Identify which cell holds the provided text, then report its (X, Y) central coordinate. 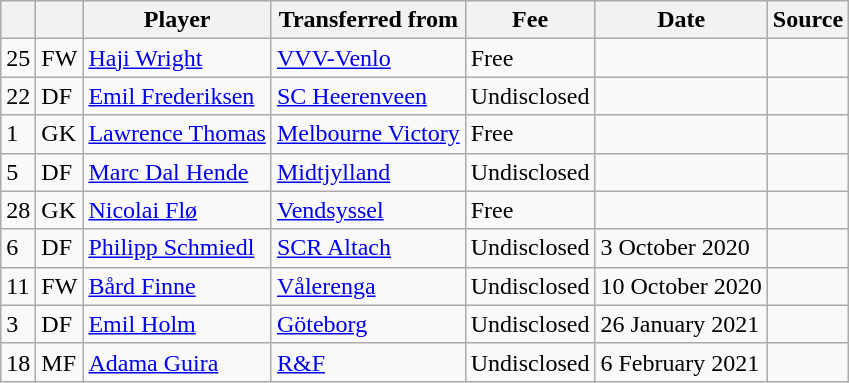
11 (18, 286)
Marc Dal Hende (178, 172)
Lawrence Thomas (178, 134)
R&F (368, 362)
Vålerenga (368, 286)
VVV-Venlo (368, 58)
SC Heerenveen (368, 96)
Midtjylland (368, 172)
Transferred from (368, 20)
10 October 2020 (681, 286)
Emil Frederiksen (178, 96)
26 January 2021 (681, 324)
6 February 2021 (681, 362)
5 (18, 172)
28 (18, 210)
Emil Holm (178, 324)
3 (18, 324)
1 (18, 134)
Fee (530, 20)
Vendsyssel (368, 210)
Bård Finne (178, 286)
Melbourne Victory (368, 134)
Player (178, 20)
Philipp Schmiedl (178, 248)
Date (681, 20)
22 (18, 96)
MF (60, 362)
Göteborg (368, 324)
6 (18, 248)
Nicolai Flø (178, 210)
SCR Altach (368, 248)
18 (18, 362)
Source (808, 20)
Haji Wright (178, 58)
Adama Guira (178, 362)
3 October 2020 (681, 248)
25 (18, 58)
